Locate the cell with the specified text and output its (X, Y) center coordinate. 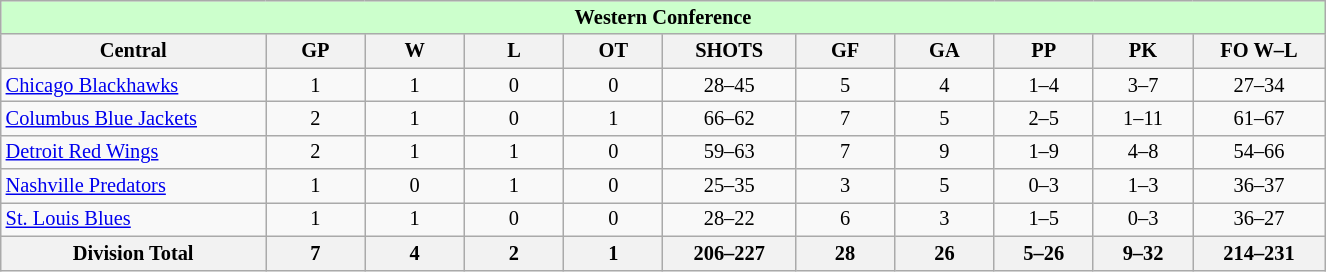
Detroit Red Wings (134, 152)
36–37 (1260, 186)
61–67 (1260, 118)
5–26 (1044, 253)
27–34 (1260, 85)
PP (1044, 51)
66–62 (729, 118)
Chicago Blackhawks (134, 85)
1–3 (1142, 186)
26 (944, 253)
9 (944, 152)
1–5 (1044, 219)
28–22 (729, 219)
Nashville Predators (134, 186)
PK (1142, 51)
GF (844, 51)
Central (134, 51)
OT (614, 51)
9–32 (1142, 253)
28–45 (729, 85)
W (414, 51)
L (514, 51)
28 (844, 253)
54–66 (1260, 152)
25–35 (729, 186)
1–4 (1044, 85)
2–5 (1044, 118)
214–231 (1260, 253)
3–7 (1142, 85)
St. Louis Blues (134, 219)
SHOTS (729, 51)
Columbus Blue Jackets (134, 118)
1–11 (1142, 118)
Division Total (134, 253)
Western Conference (663, 17)
206–227 (729, 253)
GA (944, 51)
4–8 (1142, 152)
59–63 (729, 152)
GP (316, 51)
FO W–L (1260, 51)
36–27 (1260, 219)
1–9 (1044, 152)
6 (844, 219)
